Detect which cell encompasses the target text, then output its [x, y] center coordinate. 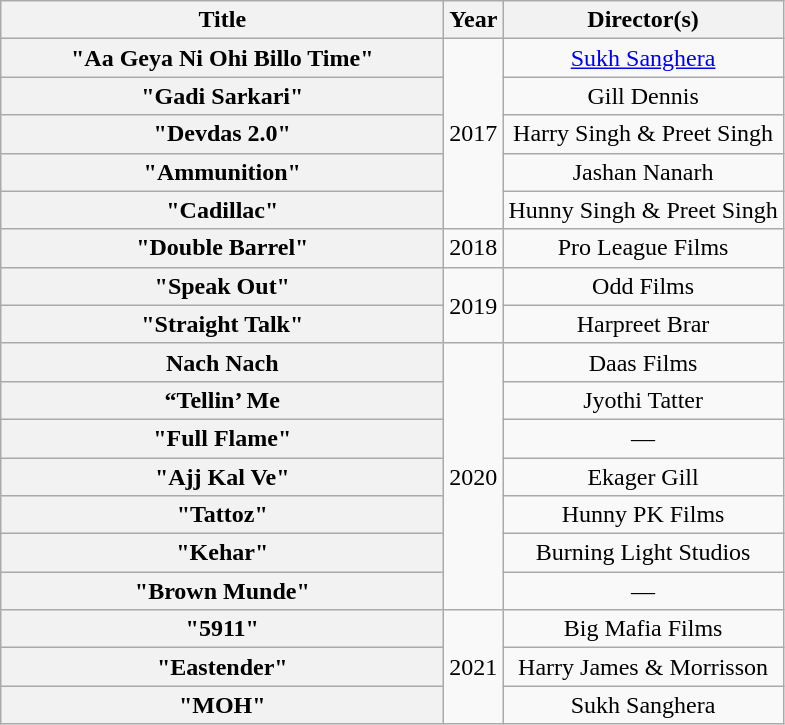
"Eastender" [222, 667]
Pro League Films [643, 248]
"5911" [222, 629]
Hunny PK Films [643, 515]
Hunny Singh & Preet Singh [643, 210]
2019 [474, 305]
2017 [474, 134]
Odd Films [643, 286]
2018 [474, 248]
Year [474, 20]
Nach Nach [222, 362]
"Devdas 2.0" [222, 134]
"Tattoz" [222, 515]
"Full Flame" [222, 438]
"Cadillac" [222, 210]
Ekager Gill [643, 477]
Harry Singh & Preet Singh [643, 134]
Jashan Nanarh [643, 172]
"Kehar" [222, 553]
Title [222, 20]
Daas Films [643, 362]
"Double Barrel" [222, 248]
"Brown Munde" [222, 591]
"Ajj Kal Ve" [222, 477]
"MOH" [222, 705]
Gill Dennis [643, 96]
"Ammunition" [222, 172]
Burning Light Studios [643, 553]
“Tellin’ Me [222, 400]
2021 [474, 667]
"Aa Geya Ni Ohi Billo Time" [222, 58]
Jyothi Tatter [643, 400]
Big Mafia Films [643, 629]
Harpreet Brar [643, 324]
"Speak Out" [222, 286]
"Straight Talk" [222, 324]
2020 [474, 476]
Harry James & Morrisson [643, 667]
Director(s) [643, 20]
"Gadi Sarkari" [222, 96]
